For the text-containing cell, return its midpoint in [X, Y] coordinate format. 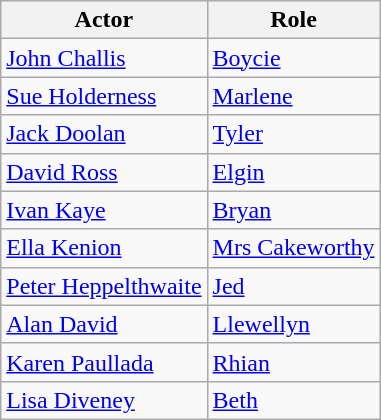
Bryan [294, 210]
Jack Doolan [104, 134]
Tyler [294, 134]
Jed [294, 286]
Marlene [294, 96]
Lisa Diveney [104, 400]
John Challis [104, 58]
David Ross [104, 172]
Role [294, 20]
Ella Kenion [104, 248]
Boycie [294, 58]
Actor [104, 20]
Peter Heppelthwaite [104, 286]
Mrs Cakeworthy [294, 248]
Elgin [294, 172]
Beth [294, 400]
Rhian [294, 362]
Alan David [104, 324]
Ivan Kaye [104, 210]
Llewellyn [294, 324]
Karen Paullada [104, 362]
Sue Holderness [104, 96]
